Locate the cell with the specified text and output its [x, y] center coordinate. 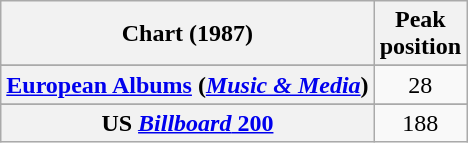
188 [420, 123]
Peak position [420, 34]
US Billboard 200 [188, 123]
28 [420, 85]
Chart (1987) [188, 34]
European Albums (Music & Media) [188, 85]
